Detect which cell encompasses the target text, then output its (x, y) center coordinate. 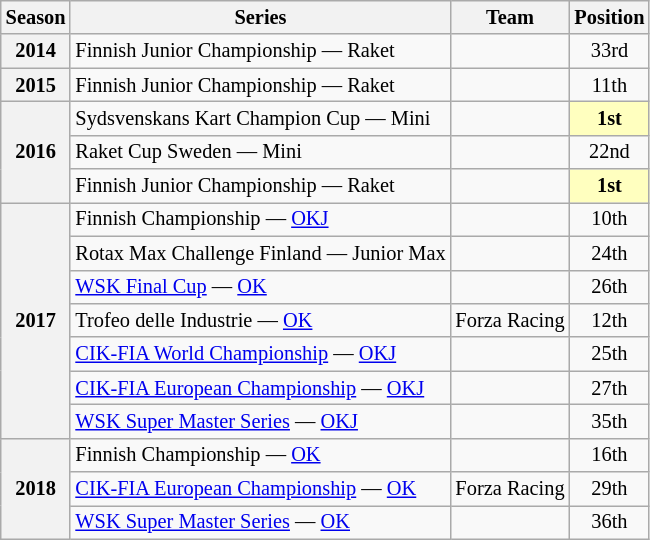
Raket Cup Sweden — Mini (260, 152)
Finnish Championship — OKJ (260, 219)
25th (609, 354)
2018 (36, 488)
CIK-FIA World Championship — OKJ (260, 354)
26th (609, 287)
CIK-FIA European Championship — OKJ (260, 388)
2016 (36, 152)
33rd (609, 51)
Trofeo delle Industrie — OK (260, 320)
Team (510, 17)
24th (609, 253)
Season (36, 17)
16th (609, 455)
CIK-FIA European Championship — OK (260, 489)
11th (609, 85)
WSK Super Master Series — OK (260, 522)
35th (609, 421)
Position (609, 17)
Finnish Championship — OK (260, 455)
2014 (36, 51)
27th (609, 388)
2015 (36, 85)
29th (609, 489)
WSK Final Cup — OK (260, 287)
Series (260, 17)
12th (609, 320)
10th (609, 219)
2017 (36, 320)
WSK Super Master Series — OKJ (260, 421)
22nd (609, 152)
Rotax Max Challenge Finland — Junior Max (260, 253)
36th (609, 522)
Sydsvenskans Kart Champion Cup — Mini (260, 118)
